Locate the cell with the specified text and output its (x, y) center coordinate. 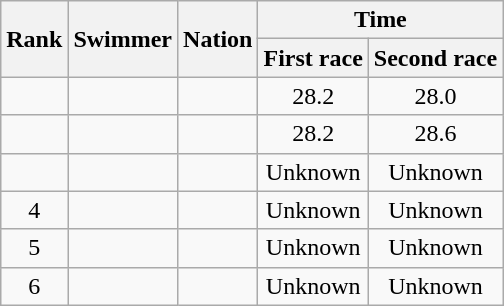
Rank (34, 39)
28.0 (435, 96)
Time (380, 20)
4 (34, 210)
5 (34, 248)
6 (34, 286)
Nation (218, 39)
First race (313, 58)
28.6 (435, 134)
Second race (435, 58)
Swimmer (123, 39)
